Capture the cell that displays the provided text and extract its (x, y) central coordinate. 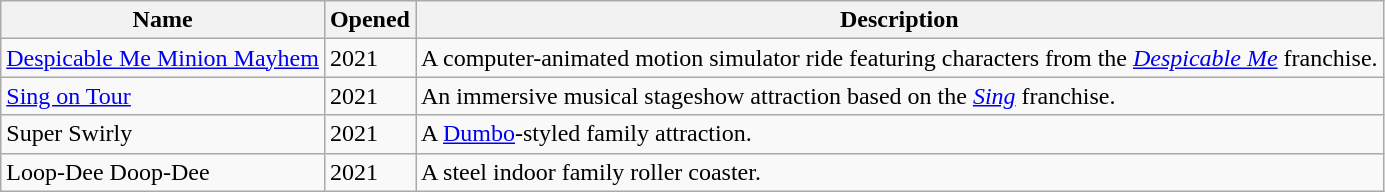
Despicable Me Minion Mayhem (163, 58)
Opened (370, 20)
A Dumbo-styled family attraction. (900, 134)
Super Swirly (163, 134)
Sing on Tour (163, 96)
A steel indoor family roller coaster. (900, 172)
Description (900, 20)
Name (163, 20)
Loop-Dee Doop-Dee (163, 172)
A computer-animated motion simulator ride featuring characters from the Despicable Me franchise. (900, 58)
An immersive musical stageshow attraction based on the Sing franchise. (900, 96)
